Search for the cell housing the specified text and yield its [X, Y] center coordinate. 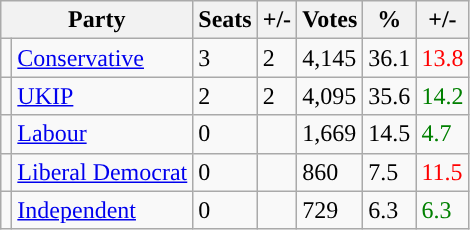
7.5 [390, 172]
Independent [102, 210]
11.5 [442, 172]
36.1 [390, 58]
Labour [102, 134]
Seats [225, 20]
860 [330, 172]
Conservative [102, 58]
4,095 [330, 96]
729 [330, 210]
35.6 [390, 96]
13.8 [442, 58]
1,669 [330, 134]
Votes [330, 20]
4,145 [330, 58]
14.2 [442, 96]
Liberal Democrat [102, 172]
% [390, 20]
UKIP [102, 96]
3 [225, 58]
Party [97, 20]
14.5 [390, 134]
4.7 [442, 134]
